Detect which cell encompasses the target text, then output its (X, Y) center coordinate. 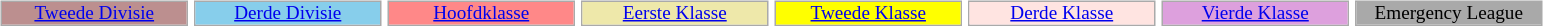
Hoofdklasse (481, 13)
Eerste Klasse (674, 13)
Derde Divisie (288, 13)
Tweede Divisie (94, 13)
Tweede Klasse (868, 13)
Vierde Klasse (1255, 13)
Emergency League (1448, 13)
Derde Klasse (1062, 13)
